Identify which cell holds the provided text, then report its (x, y) central coordinate. 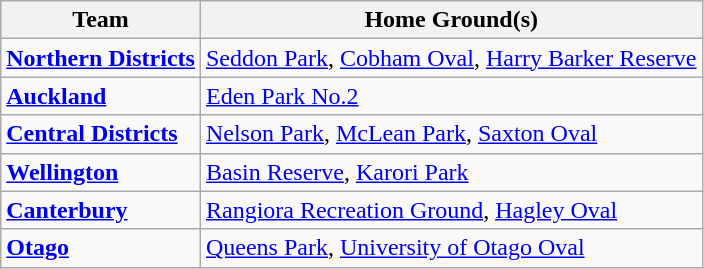
Northern Districts (101, 58)
Otago (101, 248)
Wellington (101, 172)
Team (101, 20)
Queens Park, University of Otago Oval (451, 248)
Auckland (101, 96)
Canterbury (101, 210)
Rangiora Recreation Ground, Hagley Oval (451, 210)
Nelson Park, McLean Park, Saxton Oval (451, 134)
Eden Park No.2 (451, 96)
Basin Reserve, Karori Park (451, 172)
Central Districts (101, 134)
Seddon Park, Cobham Oval, Harry Barker Reserve (451, 58)
Home Ground(s) (451, 20)
